For the text-containing cell, return its midpoint in (X, Y) coordinate format. 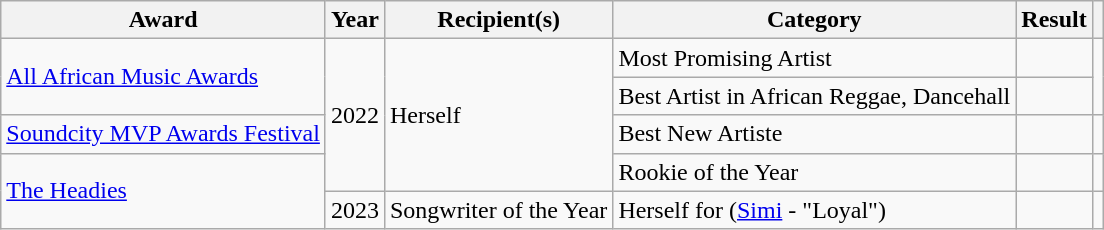
Songwriter of the Year (498, 210)
All African Music Awards (164, 77)
The Headies (164, 191)
Best Artist in African Reggae, Dancehall (814, 96)
Soundcity MVP Awards Festival (164, 134)
2022 (354, 115)
Herself for (Simi - "Loyal") (814, 210)
Result (1054, 20)
Award (164, 20)
2023 (354, 210)
Rookie of the Year (814, 172)
Best New Artiste (814, 134)
Recipient(s) (498, 20)
Herself (498, 115)
Most Promising Artist (814, 58)
Category (814, 20)
Year (354, 20)
